Detect which cell encompasses the target text, then output its [X, Y] center coordinate. 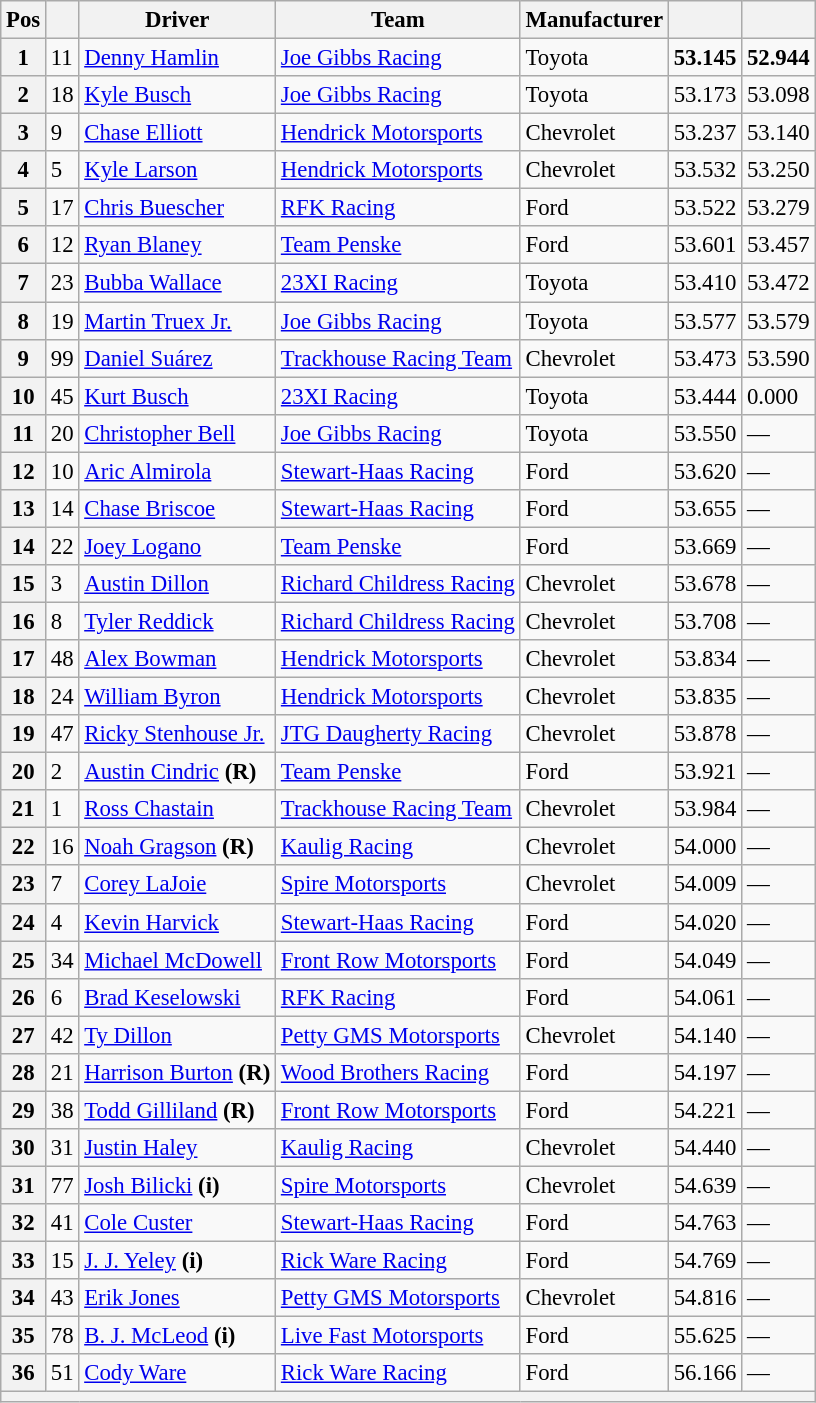
Chris Buescher [178, 208]
William Byron [178, 697]
45 [62, 396]
53.532 [704, 170]
29 [24, 1110]
Todd Gilliland (R) [178, 1110]
Kevin Harvick [178, 922]
35 [24, 1336]
Manufacturer [594, 20]
53.473 [704, 358]
53.550 [704, 433]
54.020 [704, 922]
J. J. Yeley (i) [178, 1261]
54.049 [704, 960]
54.639 [704, 1185]
53.579 [778, 321]
Pos [24, 20]
Tyler Reddick [178, 621]
77 [62, 1185]
25 [24, 960]
54.140 [704, 1035]
78 [62, 1336]
55.625 [704, 1336]
47 [62, 734]
54.061 [704, 997]
43 [62, 1298]
53.708 [704, 621]
54.816 [704, 1298]
Chase Briscoe [178, 509]
53.835 [704, 697]
Ricky Stenhouse Jr. [178, 734]
28 [24, 1073]
Daniel Suárez [178, 358]
B. J. McLeod (i) [178, 1336]
Live Fast Motorsports [398, 1336]
Aric Almirola [178, 471]
53.878 [704, 734]
53.250 [778, 170]
53.444 [704, 396]
53.577 [704, 321]
Harrison Burton (R) [178, 1073]
51 [62, 1373]
53.984 [704, 809]
JTG Daugherty Racing [398, 734]
53.655 [704, 509]
13 [24, 509]
36 [24, 1373]
53.834 [704, 659]
54.221 [704, 1110]
53.669 [704, 546]
30 [24, 1148]
Joey Logano [178, 546]
53.140 [778, 133]
Martin Truex Jr. [178, 321]
54.009 [704, 885]
27 [24, 1035]
Brad Keselowski [178, 997]
Austin Dillon [178, 584]
Bubba Wallace [178, 283]
Chase Elliott [178, 133]
Denny Hamlin [178, 58]
53.098 [778, 95]
53.173 [704, 95]
53.601 [704, 245]
41 [62, 1223]
Kurt Busch [178, 396]
Ryan Blaney [178, 245]
Erik Jones [178, 1298]
Justin Haley [178, 1148]
Ross Chastain [178, 809]
Kyle Busch [178, 95]
Kyle Larson [178, 170]
54.769 [704, 1261]
0.000 [778, 396]
52.944 [778, 58]
Noah Gragson (R) [178, 847]
54.000 [704, 847]
53.145 [704, 58]
Wood Brothers Racing [398, 1073]
Cody Ware [178, 1373]
56.166 [704, 1373]
Michael McDowell [178, 960]
54.763 [704, 1223]
Alex Bowman [178, 659]
53.590 [778, 358]
Austin Cindric (R) [178, 772]
Driver [178, 20]
48 [62, 659]
32 [24, 1223]
99 [62, 358]
53.457 [778, 245]
Christopher Bell [178, 433]
53.921 [704, 772]
53.678 [704, 584]
54.197 [704, 1073]
54.440 [704, 1148]
53.410 [704, 283]
Cole Custer [178, 1223]
53.620 [704, 471]
26 [24, 997]
Corey LaJoie [178, 885]
Team [398, 20]
53.237 [704, 133]
38 [62, 1110]
Josh Bilicki (i) [178, 1185]
53.522 [704, 208]
53.472 [778, 283]
33 [24, 1261]
Ty Dillon [178, 1035]
42 [62, 1035]
53.279 [778, 208]
